Pinpoint the cell where the given text exists, returning its [x, y] midpoint coordinate. 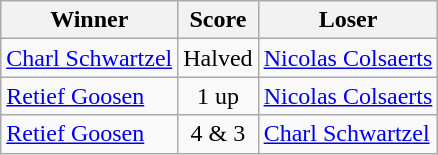
Loser [348, 20]
Score [218, 20]
1 up [218, 96]
Halved [218, 58]
Winner [90, 20]
4 & 3 [218, 134]
